Detect which cell encompasses the target text, then output its [x, y] center coordinate. 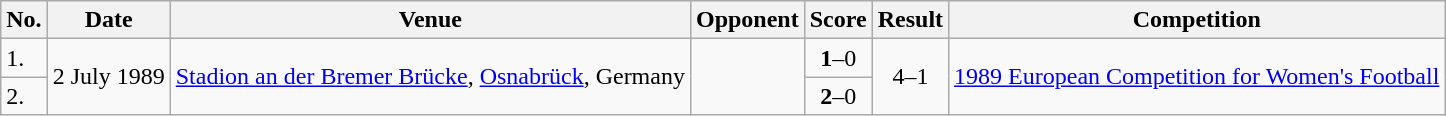
Stadion an der Bremer Brücke, Osnabrück, Germany [430, 77]
1–0 [838, 58]
2 July 1989 [108, 77]
1. [24, 58]
4–1 [910, 77]
Competition [1197, 20]
Result [910, 20]
Date [108, 20]
No. [24, 20]
Opponent [747, 20]
Score [838, 20]
2. [24, 96]
1989 European Competition for Women's Football [1197, 77]
2–0 [838, 96]
Venue [430, 20]
